Determine the (x, y) coordinate at the center of the cell enclosing the given text.  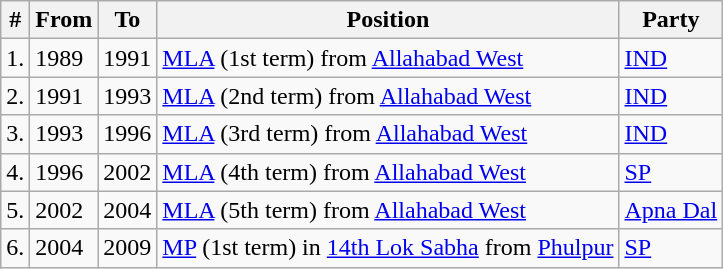
1. (16, 58)
MLA (4th term) from Allahabad West (388, 172)
2. (16, 96)
Party (671, 20)
MLA (3rd term) from Allahabad West (388, 134)
1989 (64, 58)
4. (16, 172)
6. (16, 248)
MLA (5th term) from Allahabad West (388, 210)
Position (388, 20)
To (128, 20)
MP (1st term) in 14th Lok Sabha from Phulpur (388, 248)
From (64, 20)
# (16, 20)
Apna Dal (671, 210)
MLA (2nd term) from Allahabad West (388, 96)
5. (16, 210)
3. (16, 134)
MLA (1st term) from Allahabad West (388, 58)
2009 (128, 248)
